Provide the [X, Y] coordinate of the cell's center where the given text is located.  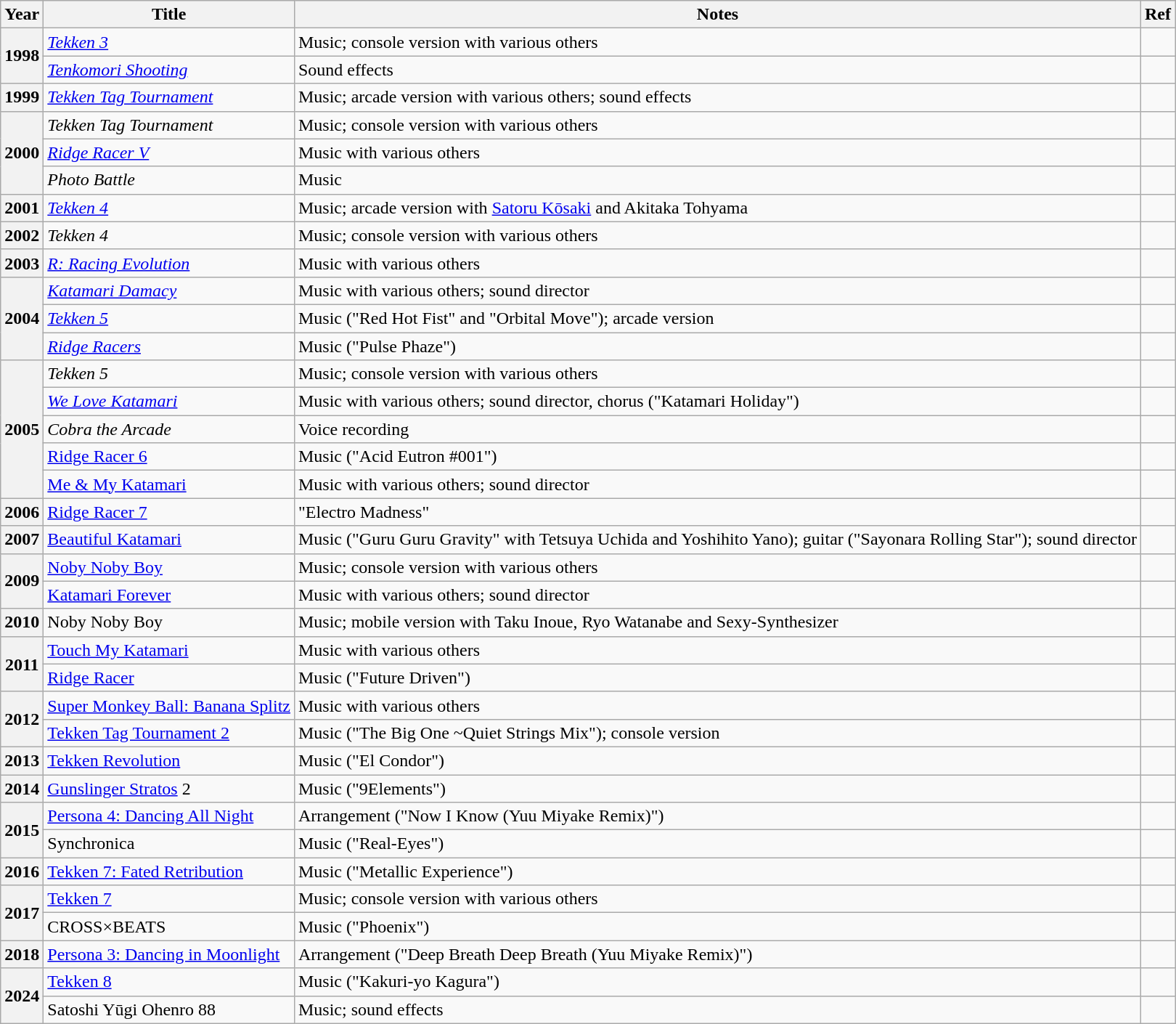
Katamari Forever [169, 595]
Year [22, 15]
Tekken Revolution [169, 760]
Tekken 3 [169, 42]
Photo Battle [169, 180]
2002 [22, 235]
Tekken Tag Tournament 2 [169, 733]
Super Monkey Ball: Banana Splitz [169, 705]
Tekken 7 [169, 899]
Music ("Phoenix") [717, 927]
2017 [22, 913]
Ridge Racer 6 [169, 457]
2024 [22, 996]
2003 [22, 263]
Music [717, 180]
CROSS×BEATS [169, 927]
Ridge Racers [169, 346]
Tekken 8 [169, 982]
Voice recording [717, 429]
2014 [22, 788]
2011 [22, 664]
Music ("Real-Eyes") [717, 844]
Persona 3: Dancing in Moonlight [169, 954]
Tekken 7: Fated Retribution [169, 871]
Music ("Kakuri-yo Kagura") [717, 982]
Music ("Pulse Phaze") [717, 346]
2016 [22, 871]
Arrangement ("Deep Breath Deep Breath (Yuu Miyake Remix)") [717, 954]
Arrangement ("Now I Know (Yuu Miyake Remix)") [717, 816]
Music ("Metallic Experience") [717, 871]
Music ("Red Hot Fist" and "Orbital Move"); arcade version [717, 318]
2000 [22, 153]
Music; sound effects [717, 1009]
2006 [22, 512]
2004 [22, 318]
We Love Katamari [169, 402]
Gunslinger Stratos 2 [169, 788]
Katamari Damacy [169, 290]
Cobra the Arcade [169, 429]
Beautiful Katamari [169, 540]
2005 [22, 429]
2013 [22, 760]
Music ("The Big One ~Quiet Strings Mix"); console version [717, 733]
Music ("El Condor") [717, 760]
Satoshi Yūgi Ohenro 88 [169, 1009]
Title [169, 15]
Sound effects [717, 70]
Touch My Katamari [169, 650]
1999 [22, 97]
2009 [22, 581]
R: Racing Evolution [169, 263]
2007 [22, 540]
Music; arcade version with various others; sound effects [717, 97]
Music; arcade version with Satoru Kōsaki and Akitaka Tohyama [717, 208]
Notes [717, 15]
2001 [22, 208]
Ref [1157, 15]
2018 [22, 954]
Music with various others; sound director, chorus ("Katamari Holiday") [717, 402]
Music ("Acid Eutron #001") [717, 457]
Music ("Guru Guru Gravity" with Tetsuya Uchida and Yoshihito Yano); guitar ("Sayonara Rolling Star"); sound director [717, 540]
Music ("9Elements") [717, 788]
Persona 4: Dancing All Night [169, 816]
2015 [22, 830]
Tenkomori Shooting [169, 70]
Ridge Racer [169, 678]
2012 [22, 719]
Synchronica [169, 844]
Me & My Katamari [169, 484]
Music; mobile version with Taku Inoue, Ryo Watanabe and Sexy-Synthesizer [717, 622]
Music ("Future Driven") [717, 678]
"Electro Madness" [717, 512]
Ridge Racer V [169, 153]
Ridge Racer 7 [169, 512]
1998 [22, 56]
2010 [22, 622]
